Provide the [x, y] coordinate of the cell's center where the given text is located.  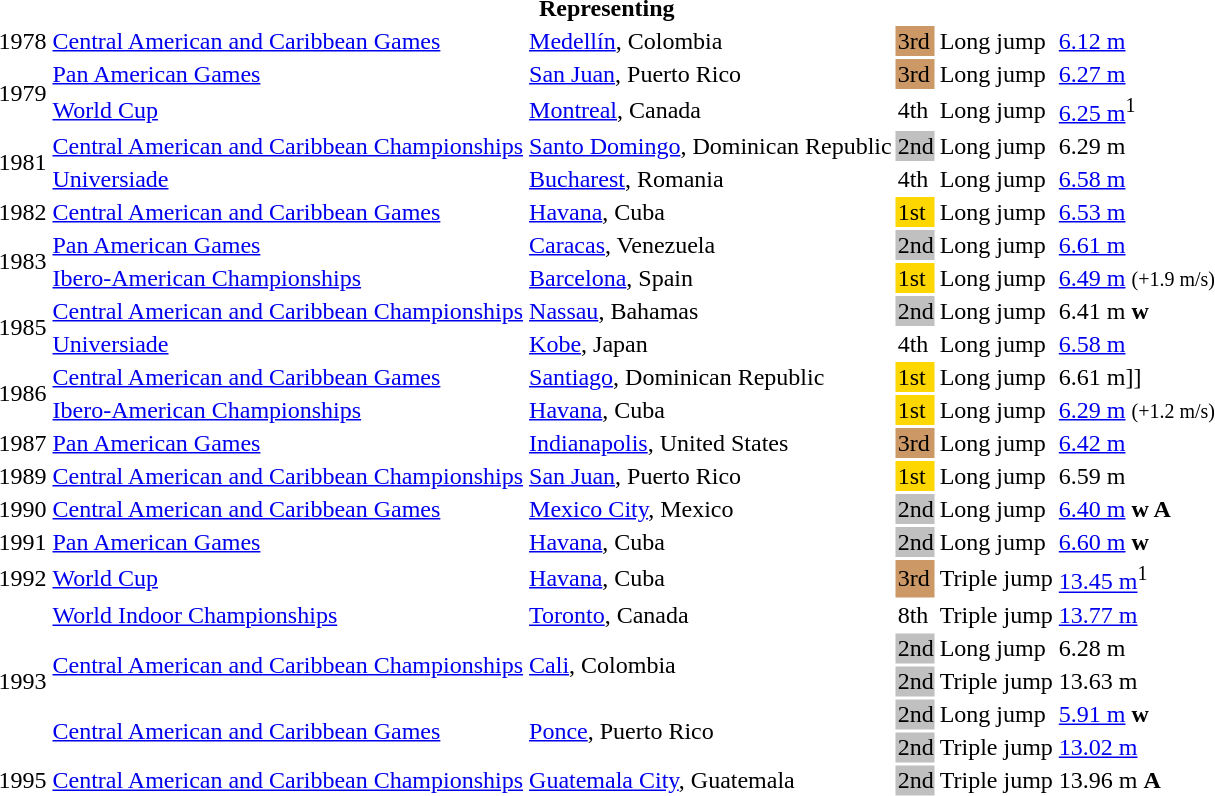
Cali, Colombia [711, 664]
Barcelona, Spain [711, 278]
Caracas, Venezuela [711, 245]
Indianapolis, United States [711, 443]
Nassau, Bahamas [711, 311]
Medellín, Colombia [711, 41]
Kobe, Japan [711, 344]
Santo Domingo, Dominican Republic [711, 146]
Montreal, Canada [711, 110]
World Indoor Championships [288, 615]
Mexico City, Mexico [711, 509]
8th [916, 615]
Guatemala City, Guatemala [711, 780]
Bucharest, Romania [711, 179]
Santiago, Dominican Republic [711, 377]
Ponce, Puerto Rico [711, 730]
Toronto, Canada [711, 615]
